For the text-containing cell, return its midpoint in [x, y] coordinate format. 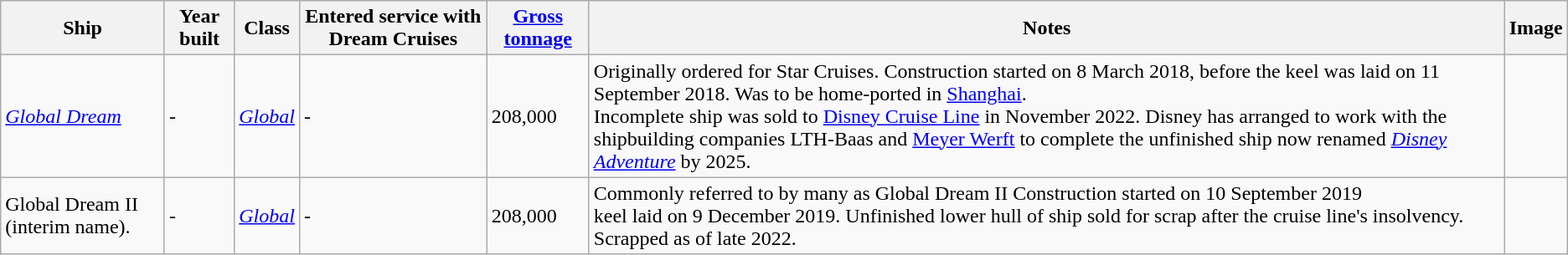
Entered service with Dream Cruises [393, 28]
Image [1536, 28]
Year built [199, 28]
Global Dream II (interim name). [83, 216]
Ship [83, 28]
Global Dream [83, 116]
Gross tonnage [538, 28]
Notes [1047, 28]
Class [267, 28]
